From the cell containing the given text, extract its center point as [x, y] coordinate. 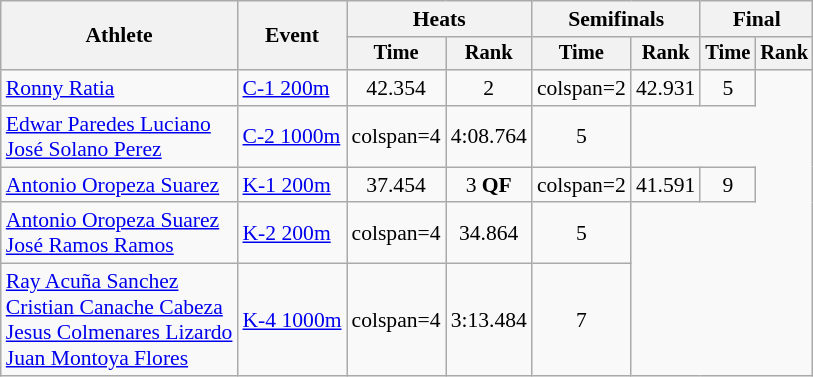
K-4 1000m [292, 320]
42.931 [666, 88]
3:13.484 [489, 320]
41.591 [666, 185]
4:08.764 [489, 136]
37.454 [396, 185]
34.864 [489, 234]
Ronny Ratia [120, 88]
K-1 200m [292, 185]
Semifinals [616, 19]
Athlete [120, 36]
Event [292, 36]
Antonio Oropeza SuarezJosé Ramos Ramos [120, 234]
Ray Acuña SanchezCristian Canache CabezaJesus Colmenares LizardoJuan Montoya Flores [120, 320]
C-2 1000m [292, 136]
Final [756, 19]
3 QF [489, 185]
Edwar Paredes LucianoJosé Solano Perez [120, 136]
Heats [440, 19]
K-2 200m [292, 234]
7 [582, 320]
C-1 200m [292, 88]
42.354 [396, 88]
9 [728, 185]
Antonio Oropeza Suarez [120, 185]
2 [489, 88]
